Identify which cell holds the provided text, then report its [X, Y] central coordinate. 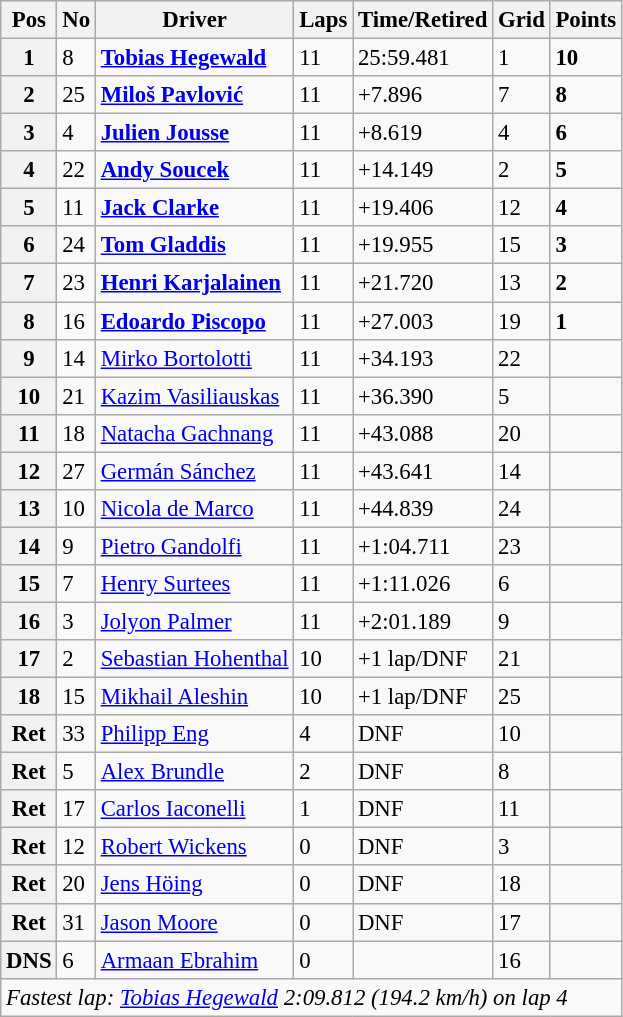
+44.839 [423, 509]
Mirko Bortolotti [194, 358]
Miloš Pavlović [194, 95]
Kazim Vasiliauskas [194, 396]
Jolyon Palmer [194, 621]
31 [76, 922]
Sebastian Hohenthal [194, 659]
Natacha Gachnang [194, 433]
Robert Wickens [194, 847]
Points [586, 20]
Pietro Gandolfi [194, 546]
Edoardo Piscopo [194, 321]
Henri Karjalainen [194, 283]
Philipp Eng [194, 734]
Pos [29, 20]
+7.896 [423, 95]
Jens Höing [194, 885]
Nicola de Marco [194, 509]
+14.149 [423, 170]
Germán Sánchez [194, 471]
25:59.481 [423, 58]
Armaan Ebrahim [194, 960]
+43.088 [423, 433]
Fastest lap: Tobias Hegewald 2:09.812 (194.2 km/h) on lap 4 [312, 997]
Mikhail Aleshin [194, 697]
+21.720 [423, 283]
Jason Moore [194, 922]
Alex Brundle [194, 772]
+34.193 [423, 358]
Carlos Iaconelli [194, 809]
+19.406 [423, 208]
33 [76, 734]
+1:11.026 [423, 584]
+19.955 [423, 245]
Henry Surtees [194, 584]
Jack Clarke [194, 208]
Time/Retired [423, 20]
Julien Jousse [194, 133]
+8.619 [423, 133]
Grid [522, 20]
+2:01.189 [423, 621]
+36.390 [423, 396]
+1:04.711 [423, 546]
+27.003 [423, 321]
+43.641 [423, 471]
No [76, 20]
Andy Soucek [194, 170]
Laps [324, 20]
DNS [29, 960]
Tobias Hegewald [194, 58]
Tom Gladdis [194, 245]
27 [76, 471]
19 [522, 321]
Driver [194, 20]
